Pinpoint the cell where the given text exists, returning its (X, Y) midpoint coordinate. 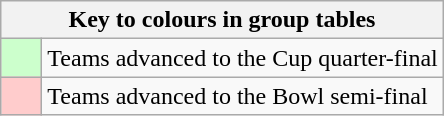
Teams advanced to the Cup quarter-final (242, 58)
Teams advanced to the Bowl semi-final (242, 96)
Key to colours in group tables (222, 20)
